Find where the given text appears and provide that cell's center as [x, y] coordinate. 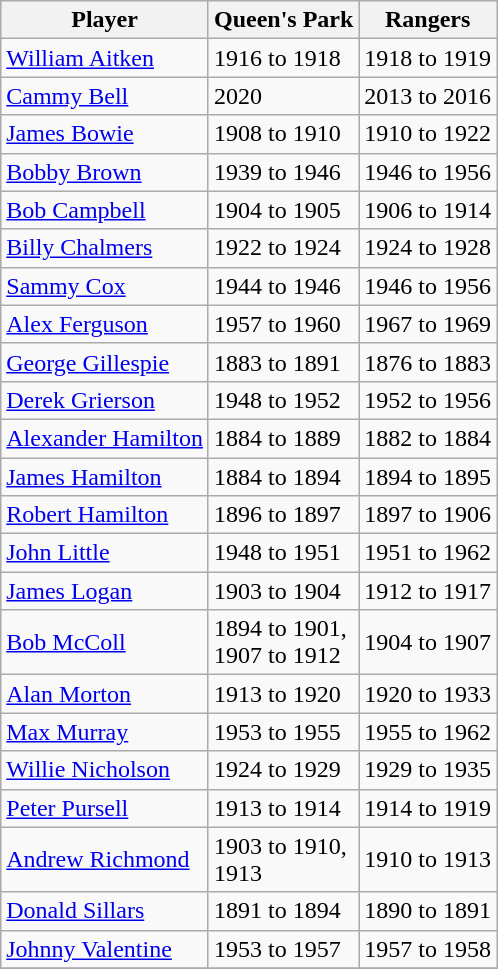
1883 to 1891 [283, 362]
Player [105, 20]
2020 [283, 96]
Billy Chalmers [105, 248]
Max Murray [105, 732]
1903 to 1910,1913 [283, 860]
Alexander Hamilton [105, 438]
1910 to 1913 [428, 860]
Andrew Richmond [105, 860]
1922 to 1924 [283, 248]
1894 to 1901,1907 to 1912 [283, 642]
1957 to 1958 [428, 949]
1882 to 1884 [428, 438]
Bob Campbell [105, 210]
1896 to 1897 [283, 515]
1916 to 1918 [283, 58]
James Logan [105, 591]
Sammy Cox [105, 286]
Alex Ferguson [105, 324]
Bob McColl [105, 642]
Johnny Valentine [105, 949]
1891 to 1894 [283, 911]
1953 to 1955 [283, 732]
Rangers [428, 20]
1903 to 1904 [283, 591]
1939 to 1946 [283, 172]
1924 to 1928 [428, 248]
1894 to 1895 [428, 477]
1912 to 1917 [428, 591]
Peter Pursell [105, 808]
1955 to 1962 [428, 732]
1910 to 1922 [428, 134]
Donald Sillars [105, 911]
1884 to 1889 [283, 438]
1967 to 1969 [428, 324]
1948 to 1951 [283, 553]
George Gillespie [105, 362]
Willie Nicholson [105, 770]
1906 to 1914 [428, 210]
John Little [105, 553]
1884 to 1894 [283, 477]
1908 to 1910 [283, 134]
1918 to 1919 [428, 58]
1904 to 1905 [283, 210]
1957 to 1960 [283, 324]
Bobby Brown [105, 172]
Derek Grierson [105, 400]
1953 to 1957 [283, 949]
William Aitken [105, 58]
1929 to 1935 [428, 770]
1876 to 1883 [428, 362]
1952 to 1956 [428, 400]
1951 to 1962 [428, 553]
2013 to 2016 [428, 96]
1897 to 1906 [428, 515]
1904 to 1907 [428, 642]
1920 to 1933 [428, 694]
James Hamilton [105, 477]
Alan Morton [105, 694]
Robert Hamilton [105, 515]
1914 to 1919 [428, 808]
1890 to 1891 [428, 911]
Cammy Bell [105, 96]
1913 to 1920 [283, 694]
James Bowie [105, 134]
Queen's Park [283, 20]
1924 to 1929 [283, 770]
1944 to 1946 [283, 286]
1948 to 1952 [283, 400]
1913 to 1914 [283, 808]
